Locate the cell with the specified text and output its [X, Y] center coordinate. 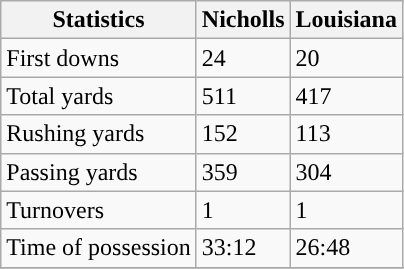
Turnovers [99, 210]
First downs [99, 58]
511 [243, 96]
304 [346, 172]
152 [243, 134]
24 [243, 58]
417 [346, 96]
20 [346, 58]
26:48 [346, 248]
Nicholls [243, 20]
33:12 [243, 248]
113 [346, 134]
Time of possession [99, 248]
Statistics [99, 20]
Total yards [99, 96]
359 [243, 172]
Louisiana [346, 20]
Passing yards [99, 172]
Rushing yards [99, 134]
